Provide the (X, Y) coordinate of the cell's center where the given text is located.  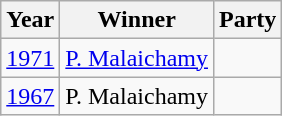
Winner (137, 20)
Year (30, 20)
1971 (30, 58)
1967 (30, 96)
Party (248, 20)
